Scan for the cell matching the given text and deliver its [x, y] coordinate at center. 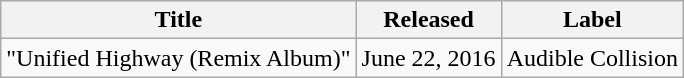
Audible Collision [592, 58]
Released [428, 20]
Label [592, 20]
Title [178, 20]
June 22, 2016 [428, 58]
"Unified Highway (Remix Album)" [178, 58]
